Detect which cell encompasses the target text, then output its [X, Y] center coordinate. 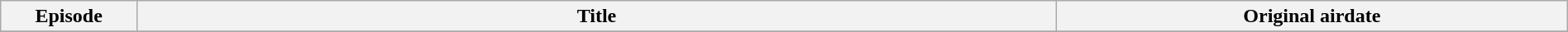
Title [596, 16]
Episode [69, 16]
Original airdate [1312, 16]
